Pinpoint the cell where the given text exists, returning its (X, Y) midpoint coordinate. 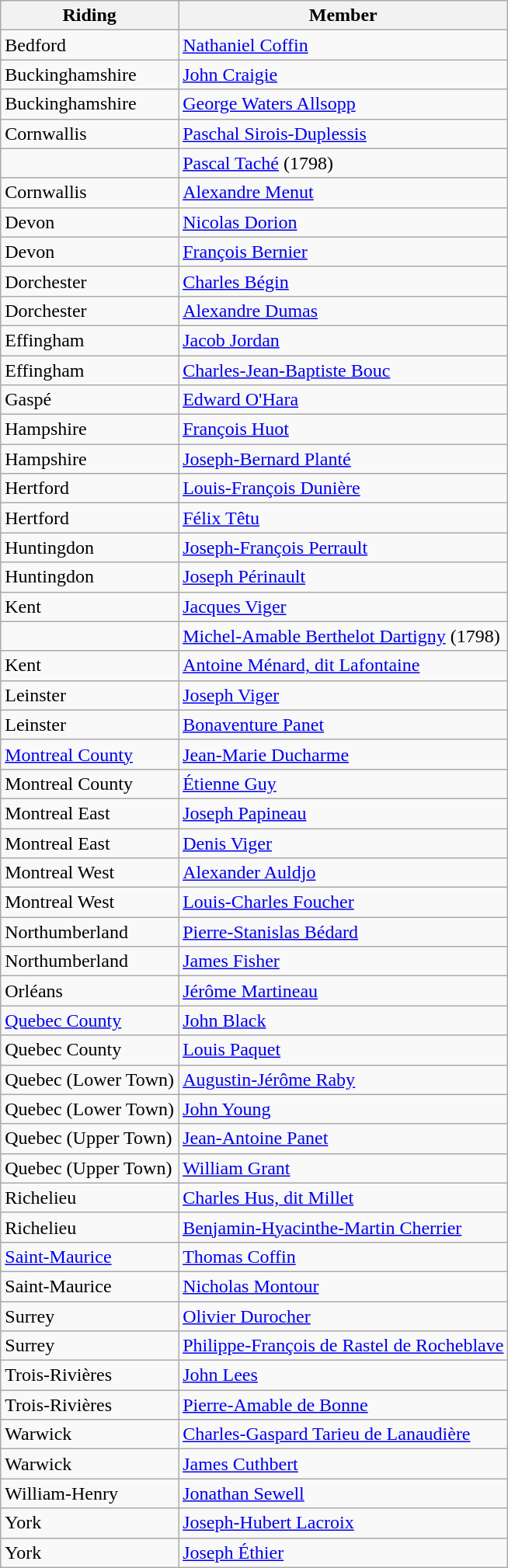
Pierre-Stanislas Bédard (343, 932)
Nicholas Montour (343, 1286)
Joseph Éthier (343, 1552)
Bonaventure Panet (343, 725)
Philippe-François de Rastel de Rocheblave (343, 1346)
John Young (343, 1109)
James Cuthbert (343, 1464)
Joseph-François Perrault (343, 548)
Nicolas Dorion (343, 222)
Louis-François Dunière (343, 488)
John Black (343, 1020)
William-Henry (90, 1493)
Edward O'Hara (343, 400)
Paschal Sirois-Duplessis (343, 134)
Benjamin-Hyacinthe-Martin Cherrier (343, 1227)
Jacob Jordan (343, 340)
William Grant (343, 1168)
Joseph-Hubert Lacroix (343, 1523)
Charles-Gaspard Tarieu de Lanaudière (343, 1434)
Antoine Ménard, dit Lafontaine (343, 666)
Bedford (90, 45)
Member (343, 16)
Félix Têtu (343, 518)
Alexander Auldjo (343, 873)
Michel-Amable Berthelot Dartigny (1798) (343, 636)
Pierre-Amable de Bonne (343, 1405)
Charles Bégin (343, 281)
Pascal Taché (1798) (343, 163)
James Fisher (343, 961)
Joseph Périnault (343, 577)
Alexandre Menut (343, 193)
Jonathan Sewell (343, 1493)
George Waters Allsopp (343, 104)
Jérôme Martineau (343, 991)
Jacques Viger (343, 607)
John Craigie (343, 75)
Jean-Antoine Panet (343, 1139)
Louis-Charles Foucher (343, 902)
Charles-Jean-Baptiste Bouc (343, 370)
Denis Viger (343, 843)
Augustin-Jérôme Raby (343, 1080)
Riding (90, 16)
Alexandre Dumas (343, 311)
François Bernier (343, 252)
Olivier Durocher (343, 1316)
Thomas Coffin (343, 1257)
Joseph Papineau (343, 813)
Étienne Guy (343, 784)
John Lees (343, 1375)
Joseph-Bernard Planté (343, 459)
Joseph Viger (343, 695)
François Huot (343, 429)
Gaspé (90, 400)
Louis Paquet (343, 1050)
Orléans (90, 991)
Jean-Marie Ducharme (343, 754)
Nathaniel Coffin (343, 45)
Charles Hus, dit Millet (343, 1198)
